Locate the cell with the specified text and output its [X, Y] center coordinate. 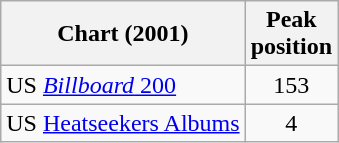
US Billboard 200 [123, 85]
153 [291, 85]
Peakposition [291, 34]
4 [291, 123]
US Heatseekers Albums [123, 123]
Chart (2001) [123, 34]
